From the cell containing the given text, extract its center point as (X, Y) coordinate. 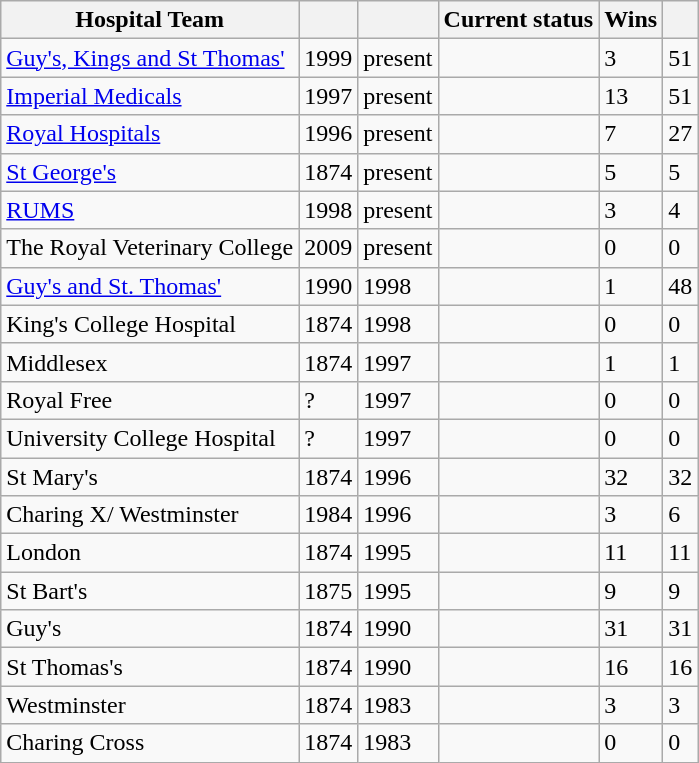
King's College Hospital (150, 324)
Middlesex (150, 362)
Wins (631, 20)
Imperial Medicals (150, 96)
London (150, 553)
1875 (328, 591)
2009 (328, 248)
Current status (518, 20)
4 (680, 210)
St Bart's (150, 591)
Guy's, Kings and St Thomas' (150, 58)
Charing Cross (150, 743)
13 (631, 96)
The Royal Veterinary College (150, 248)
Royal Free (150, 400)
St George's (150, 172)
Guy's (150, 629)
48 (680, 286)
Charing X/ Westminster (150, 515)
Royal Hospitals (150, 134)
7 (631, 134)
27 (680, 134)
St Thomas's (150, 667)
RUMS (150, 210)
Westminster (150, 705)
St Mary's (150, 477)
1999 (328, 58)
Hospital Team (150, 20)
6 (680, 515)
1984 (328, 515)
Guy's and St. Thomas' (150, 286)
University College Hospital (150, 438)
